Detect which cell encompasses the target text, then output its [x, y] center coordinate. 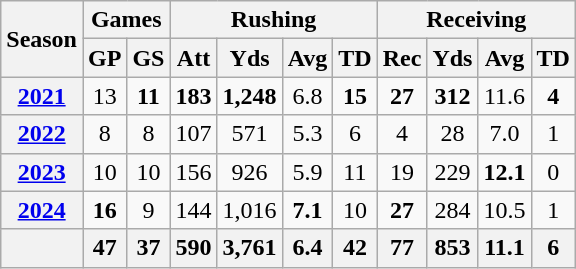
15 [355, 96]
5.9 [308, 172]
183 [194, 96]
Season [42, 39]
2021 [42, 96]
GP [104, 58]
Rushing [274, 20]
12.1 [504, 172]
571 [250, 134]
7.1 [308, 210]
47 [104, 248]
284 [452, 210]
6.4 [308, 248]
Rec [402, 58]
Receiving [476, 20]
2024 [42, 210]
853 [452, 248]
1,016 [250, 210]
10.5 [504, 210]
107 [194, 134]
19 [402, 172]
2023 [42, 172]
13 [104, 96]
312 [452, 96]
590 [194, 248]
156 [194, 172]
Games [126, 20]
16 [104, 210]
37 [148, 248]
926 [250, 172]
144 [194, 210]
11.6 [504, 96]
229 [452, 172]
0 [553, 172]
6.8 [308, 96]
28 [452, 134]
5.3 [308, 134]
Att [194, 58]
GS [148, 58]
77 [402, 248]
7.0 [504, 134]
2022 [42, 134]
1,248 [250, 96]
11.1 [504, 248]
42 [355, 248]
3,761 [250, 248]
9 [148, 210]
